Capture the cell that displays the provided text and extract its [x, y] central coordinate. 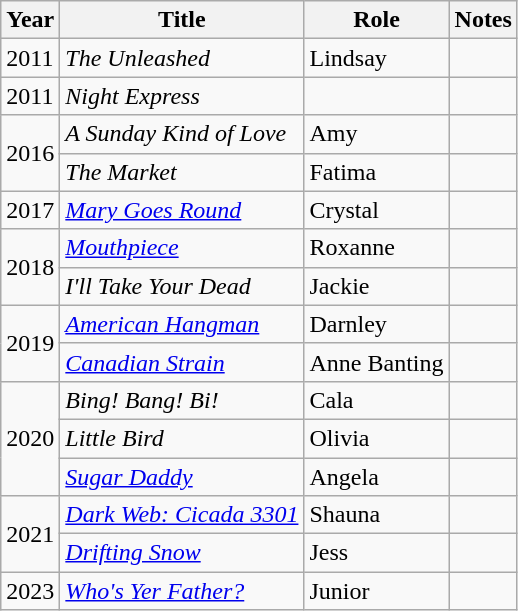
I'll Take Your Dead [182, 286]
Darnley [376, 324]
Title [182, 20]
Night Express [182, 96]
Amy [376, 134]
The Unleashed [182, 58]
Cala [376, 400]
2018 [30, 267]
Bing! Bang! Bi! [182, 400]
Canadian Strain [182, 362]
Role [376, 20]
Mouthpiece [182, 248]
Shauna [376, 515]
2023 [30, 591]
2020 [30, 438]
Little Bird [182, 438]
Year [30, 20]
Olivia [376, 438]
Angela [376, 477]
Notes [483, 20]
Crystal [376, 210]
Dark Web: Cicada 3301 [182, 515]
Junior [376, 591]
2021 [30, 534]
Sugar Daddy [182, 477]
The Market [182, 172]
Jess [376, 553]
Mary Goes Round [182, 210]
Anne Banting [376, 362]
Fatima [376, 172]
Roxanne [376, 248]
American Hangman [182, 324]
2019 [30, 343]
Drifting Snow [182, 553]
A Sunday Kind of Love [182, 134]
2016 [30, 153]
Lindsay [376, 58]
2017 [30, 210]
Who's Yer Father? [182, 591]
Jackie [376, 286]
